Return the [x, y] coordinate for the center point of the cell that contains the specified text.  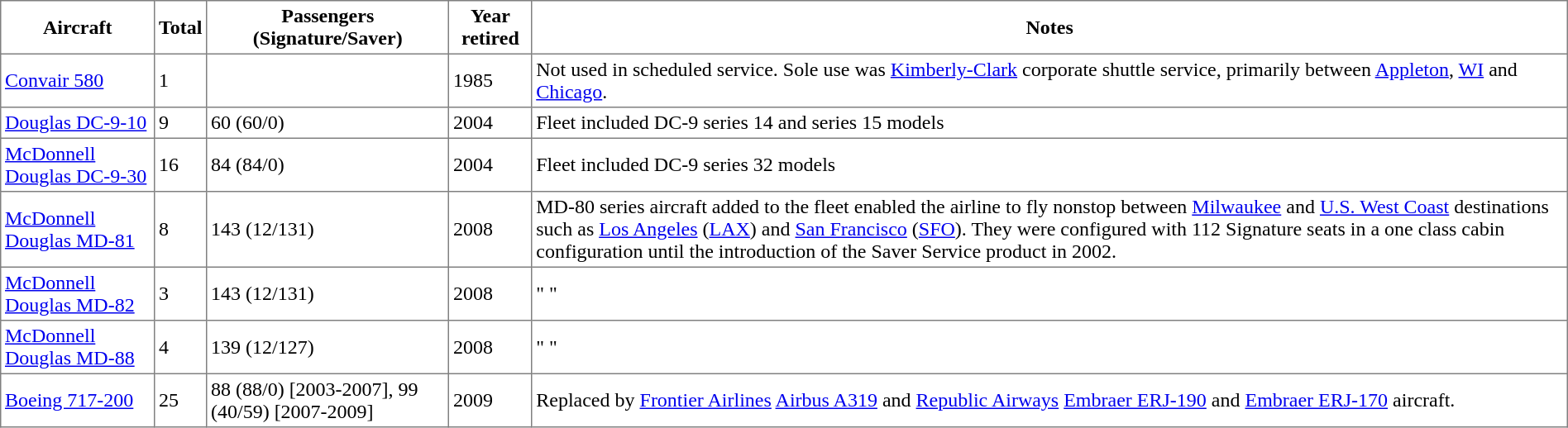
Not used in scheduled service. Sole use was Kimberly-Clark corporate shuttle service, primarily between Appleton, WI and Chicago. [1049, 80]
Boeing 717-200 [78, 400]
16 [180, 164]
4 [180, 347]
139 (12/127) [327, 347]
Fleet included DC-9 series 14 and series 15 models [1049, 123]
Passengers(Signature/Saver) [327, 27]
3 [180, 293]
8 [180, 230]
1 [180, 80]
1985 [490, 80]
84 (84/0) [327, 164]
Fleet included DC-9 series 32 models [1049, 164]
Total [180, 27]
Notes [1049, 27]
2009 [490, 400]
9 [180, 123]
Douglas DC-9-10 [78, 123]
60 (60/0) [327, 123]
Replaced by Frontier Airlines Airbus A319 and Republic Airways Embraer ERJ-190 and Embraer ERJ-170 aircraft. [1049, 400]
McDonnell Douglas MD-88 [78, 347]
McDonnell Douglas MD-82 [78, 293]
Aircraft [78, 27]
Convair 580 [78, 80]
88 (88/0) [2003-2007], 99 (40/59) [2007-2009] [327, 400]
Year retired [490, 27]
25 [180, 400]
McDonnell Douglas MD-81 [78, 230]
McDonnell Douglas DC-9-30 [78, 164]
